Search for the cell housing the specified text and yield its (X, Y) center coordinate. 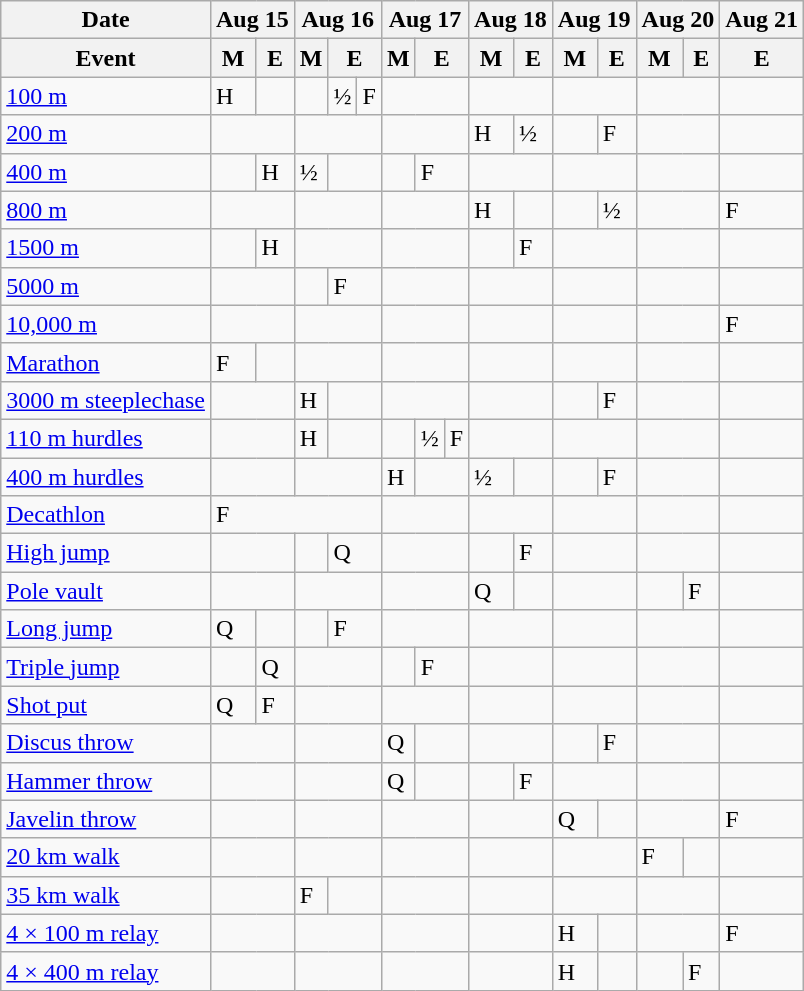
Aug 20 (678, 20)
4 × 100 m relay (106, 933)
Hammer throw (106, 781)
Aug 19 (594, 20)
Aug 21 (762, 20)
110 m hurdles (106, 438)
1500 m (106, 248)
800 m (106, 210)
Javelin throw (106, 819)
Discus throw (106, 743)
3000 m steeplechase (106, 400)
200 m (106, 134)
4 × 400 m relay (106, 971)
Date (106, 20)
5000 m (106, 286)
400 m (106, 172)
Aug 18 (511, 20)
100 m (106, 96)
20 km walk (106, 857)
Aug 16 (338, 20)
High jump (106, 553)
Decathlon (106, 515)
Shot put (106, 705)
Marathon (106, 362)
Aug 17 (424, 20)
Event (106, 58)
Triple jump (106, 667)
400 m hurdles (106, 477)
35 km walk (106, 895)
Long jump (106, 629)
Pole vault (106, 591)
Aug 15 (252, 20)
10,000 m (106, 324)
